Extract the [x, y] coordinate from the center of the cell holding the provided text.  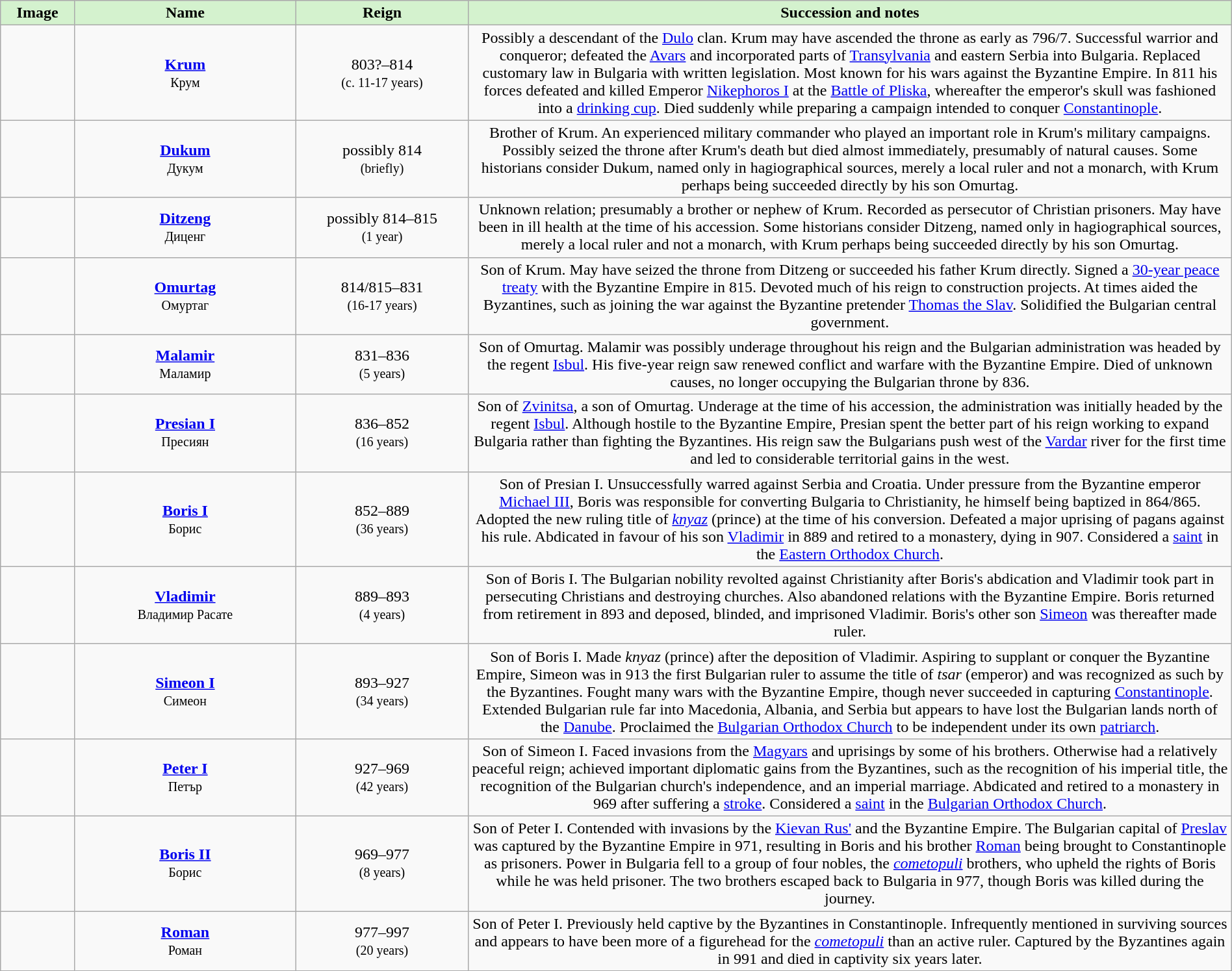
RomanРоман [185, 940]
DitzengДиценг [185, 227]
VladimirВладимир Расате [185, 605]
889–893(4 years) [382, 605]
803?–814(c. 11-17 years) [382, 73]
977–997(20 years) [382, 940]
Boris IБорис [185, 519]
814/815–831(16-17 years) [382, 296]
893–927(34 years) [382, 691]
OmurtagОмуртаг [185, 296]
969–977(8 years) [382, 863]
KrumКрум [185, 73]
831–836(5 years) [382, 364]
Name [185, 13]
852–889(36 years) [382, 519]
DukumДукум [185, 158]
Boris IIБорис [185, 863]
MalamirМаламир [185, 364]
Presian IПресиян [185, 433]
Peter IПетър [185, 777]
927–969(42 years) [382, 777]
Image [38, 13]
Succession and notes [850, 13]
836–852(16 years) [382, 433]
possibly 814(briefly) [382, 158]
Reign [382, 13]
Simeon IСимеон [185, 691]
possibly 814–815(1 year) [382, 227]
